Determine the (X, Y) coordinate at the center of the cell enclosing the given text.  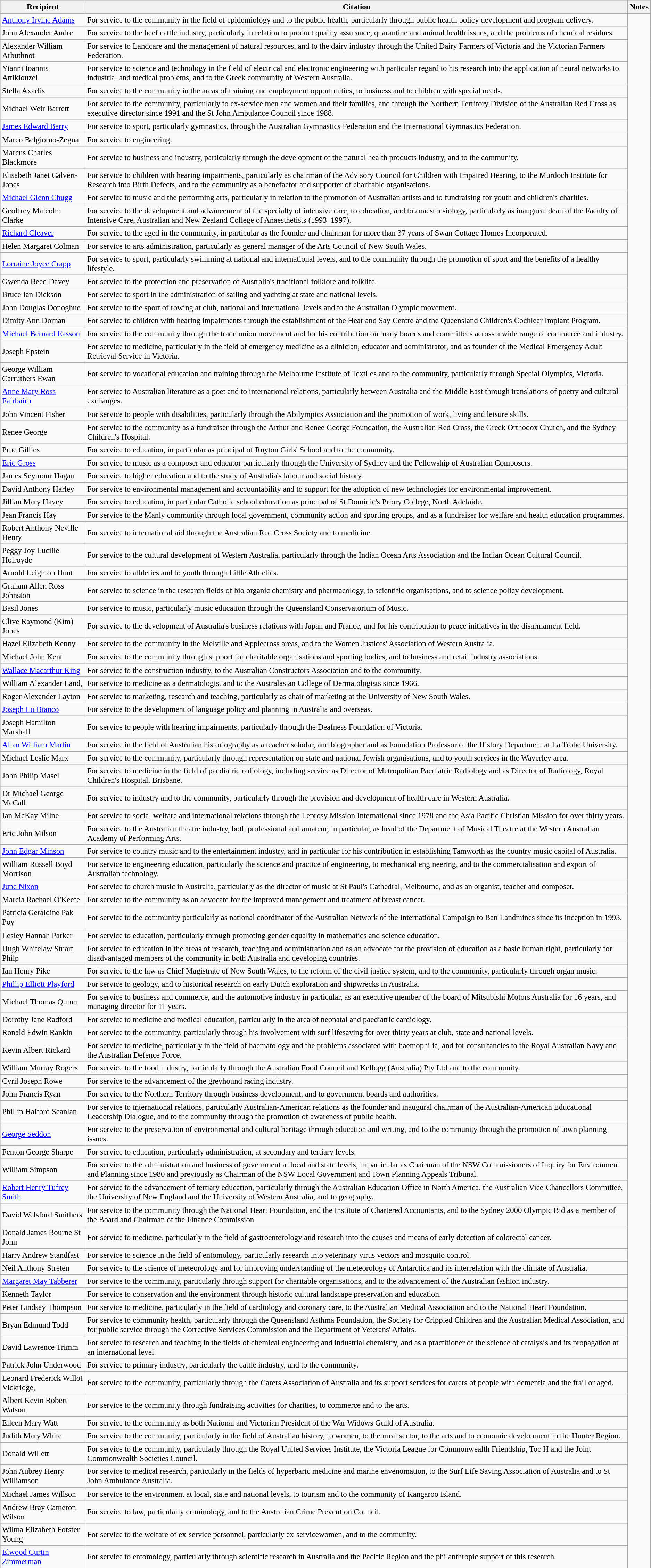
For service to sport in the administration of sailing and yachting at state and national levels. (357, 295)
Richard Cleaver (43, 233)
For service to the community through support for charitable organisations and sporting bodies, and to business and retail industry associations. (357, 657)
For service to education, particularly through promoting gender equality in mathematics and science education. (357, 935)
Citation (357, 7)
Wilma Elizabeth Forster Young (43, 1534)
For service to education, in particular as principal of Ruyton Girls' School and to the community. (357, 450)
Michael Glenn Chugg (43, 197)
For service to conservation and the environment through historic cultural landscape preservation and education. (357, 1294)
John Douglas Donoghue (43, 308)
For service to law, particularly criminology, and to the Australian Crime Prevention Council. (357, 1512)
Lorraine Joyce Crapp (43, 264)
William Alexander Land, (43, 683)
Notes (639, 7)
Ronald Edwin Rankin (43, 1033)
Dorothy Jane Radford (43, 1019)
For service to arts administration, particularly as general manager of the Arts Council of New South Wales. (357, 246)
Michael Leslie Marx (43, 758)
David Welsford Smithers (43, 1215)
Lesley Hannah Parker (43, 935)
For service to education, in particular Catholic school education as principal of St Dominic's Priory College, North Adelaide. (357, 502)
For service to the community, particularly through his involvement with surf lifesaving for over thirty years at club, state and national levels. (357, 1033)
For service to people with disabilities, particularly through the Abilympics Association and the promotion of work, living and leisure skills. (357, 414)
David Anthony Harley (43, 489)
Bruce Ian Dickson (43, 295)
Judith Mary White (43, 1436)
George Seddon (43, 1134)
Patricia Geraldine Pak Poy (43, 918)
For service to geology, and to historical research on early Dutch exploration and shipwrecks in Australia. (357, 984)
For service to the development of language policy and planning in Australia and overseas. (357, 709)
Renee George (43, 432)
For service to medicine and medical education, particularly in the area of neonatal and paediatric cardiology. (357, 1019)
Clive Raymond (Kim) Jones (43, 626)
For service to the aged in the community, in particular as the founder and chairman for more than 37 years of Swan Cottage Homes Incorporated. (357, 233)
John Francis Ryan (43, 1094)
For service to industry and to the community, particularly through the provision and development of health care in Western Australia. (357, 798)
Peter Lindsay Thompson (43, 1307)
For service to the food industry, particularly through the Australian Food Council and Kellogg (Australia) Pty Ltd and to the community. (357, 1068)
Dimity Ann Dornan (43, 321)
Graham Allen Ross Johnston (43, 591)
Ian Henry Pike (43, 971)
Yianni Ioannis Attikiouzel (43, 73)
For service to the community as both National and Victorian President of the War Widows Guild of Australia. (357, 1423)
Margaret May Tabberer (43, 1281)
Anne Mary Ross Fairbairn (43, 397)
Kevin Albert Rickard (43, 1050)
Michael John Kent (43, 657)
Basil Jones (43, 608)
John Philip Masel (43, 775)
For service to the sport of rowing at club, national and international levels and to the Australian Olympic movement. (357, 308)
For service to the advancement of the greyhound racing industry. (357, 1081)
For service to primary industry, particularly the cattle industry, and to the community. (357, 1365)
James Seymour Hagan (43, 476)
For service to the community in the Melville and Applecross areas, and to the Women Justices' Association of Western Australia. (357, 644)
Michael James Willson (43, 1494)
Robert Anthony Neville Henry (43, 533)
For service to the construction industry, to the Australian Constructors Association and to the community. (357, 670)
Dr Michael George McCall (43, 798)
Prue Gillies (43, 450)
For service to education, particularly administration, at secondary and tertiary levels. (357, 1152)
Jean Francis Hay (43, 515)
For service to music as a composer and educator particularly through the University of Sydney and the Fellowship of Australian Composers. (357, 463)
Elwood Curtin Zimmerman (43, 1557)
Kenneth Taylor (43, 1294)
Eileen Mary Watt (43, 1423)
For service to sport, particularly gymnastics, through the Australian Gymnastics Federation and the International Gymnastics Federation. (357, 126)
Marcia Rachael O'Keefe (43, 900)
William Simpson (43, 1169)
For service to people with hearing impairments, particularly through the Deafness Foundation of Victoria. (357, 727)
Jillian Mary Havey (43, 502)
Elisabeth Janet Calvert-Jones (43, 180)
Patrick John Underwood (43, 1365)
Recipient (43, 7)
For service to science in the field of entomology, particularly research into veterinary virus vectors and mosquito control. (357, 1255)
Helen Margaret Colman (43, 246)
For service to the welfare of ex-service personnel, particularly ex-servicewomen, and to the community. (357, 1534)
Joseph Lo Bianco (43, 709)
Peggy Joy Lucille Holroyde (43, 555)
For service to engineering. (357, 140)
For service to music, particularly music education through the Queensland Conservatorium of Music. (357, 608)
For service to the Northern Territory through business development, and to government boards and authorities. (357, 1094)
Robert Henry Tufrey Smith (43, 1192)
John Vincent Fisher (43, 414)
Donald Willett (43, 1454)
John Alexander Andre (43, 33)
Geoffrey Malcolm Clarke (43, 215)
Michael Weir Barrett (43, 108)
Marcus Charles Blackmore (43, 157)
Eric Gross (43, 463)
Michael Bernard Easson (43, 334)
Andrew Bray Cameron Wilson (43, 1512)
Hazel Elizabeth Kenny (43, 644)
For service to the protection and preservation of Australia's traditional folklore and folklife. (357, 281)
John Aubrey Henry Williamson (43, 1477)
Allan William Martin (43, 745)
For service to the community through fundraising activities for charities, to commerce and to the arts. (357, 1405)
Donald James Bourne St John (43, 1237)
Gwenda Beed Davey (43, 281)
For service to business and industry, particularly through the development of the natural health products industry, and to the community. (357, 157)
Leonard Frederick Willot Vickridge, (43, 1383)
For service to environmental management and accountability and to support for the adoption of new technologies for environmental improvement. (357, 489)
William Murray Rogers (43, 1068)
Albert Kevin Robert Watson (43, 1405)
For service to international aid through the Australian Red Cross Society and to medicine. (357, 533)
June Nixon (43, 887)
For service to the community, particularly through support for charitable organisations, and to the advancement of the Australian fashion industry. (357, 1281)
For service to higher education and to the study of Australia's labour and social history. (357, 476)
For service to the environment at local, state and national levels, to tourism and to the community of Kangaroo Island. (357, 1494)
Wallace Macarthur King (43, 670)
Michael Thomas Quinn (43, 1002)
For service to the community as an advocate for the improved management and treatment of breast cancer. (357, 900)
Fenton George Sharpe (43, 1152)
George William Carruthers Ewan (43, 374)
Neil Anthony Streten (43, 1268)
Joseph Epstein (43, 352)
William Russell Boyd Morrison (43, 869)
For service to marketing, research and teaching, particularly as chair of marketing at the University of New South Wales. (357, 696)
For service to athletics and to youth through Little Athletics. (357, 573)
For service to the community in the areas of training and employment opportunities, to business and to children with special needs. (357, 91)
Ian McKay Milne (43, 816)
Anthony Irvine Adams (43, 20)
Stella Axarlis (43, 91)
Marco Belgiorno-Zegna (43, 140)
Cyril Joseph Rowe (43, 1081)
Harry Andrew Standfast (43, 1255)
For service to medicine as a dermatologist and to the Australasian College of Dermatologists since 1966. (357, 683)
David Lawrence Trimm (43, 1347)
Bryan Edmund Todd (43, 1325)
Eric John Milson (43, 834)
Hugh Whitelaw Stuart Philp (43, 953)
James Edward Barry (43, 126)
Phillip Elliott Playford (43, 984)
Roger Alexander Layton (43, 696)
Arnold Leighton Hunt (43, 573)
John Edgar Minson (43, 851)
Joseph Hamilton Marshall (43, 727)
Phillip Halford Scanlan (43, 1112)
Alexander William Arbuthnot (43, 51)
